Find where the given text appears and provide that cell's center as (x, y) coordinate. 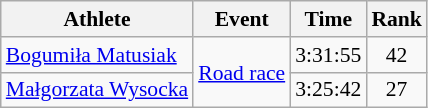
Małgorzata Wysocka (97, 90)
Time (328, 19)
Event (242, 19)
Road race (242, 72)
3:31:55 (328, 55)
27 (396, 90)
Rank (396, 19)
3:25:42 (328, 90)
Athlete (97, 19)
42 (396, 55)
Bogumiła Matusiak (97, 55)
